Search for the cell housing the specified text and yield its [x, y] center coordinate. 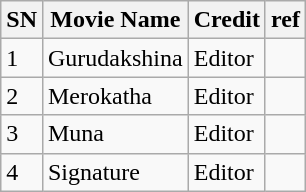
Signature [115, 172]
3 [22, 134]
Movie Name [115, 20]
Gurudakshina [115, 58]
2 [22, 96]
4 [22, 172]
ref [285, 20]
Credit [226, 20]
1 [22, 58]
Muna [115, 134]
Merokatha [115, 96]
SN [22, 20]
